Determine the (x, y) coordinate at the center of the cell enclosing the given text.  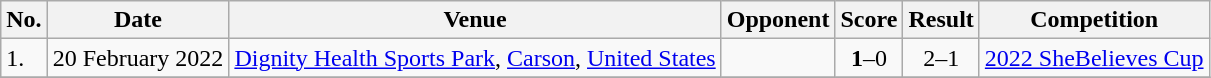
1–0 (869, 58)
No. (24, 20)
20 February 2022 (138, 58)
2022 SheBelieves Cup (1094, 58)
Competition (1094, 20)
Date (138, 20)
2–1 (941, 58)
Score (869, 20)
Result (941, 20)
Dignity Health Sports Park, Carson, United States (475, 58)
1. (24, 58)
Opponent (778, 20)
Venue (475, 20)
